Extract the (X, Y) coordinate from the center of the cell holding the provided text.  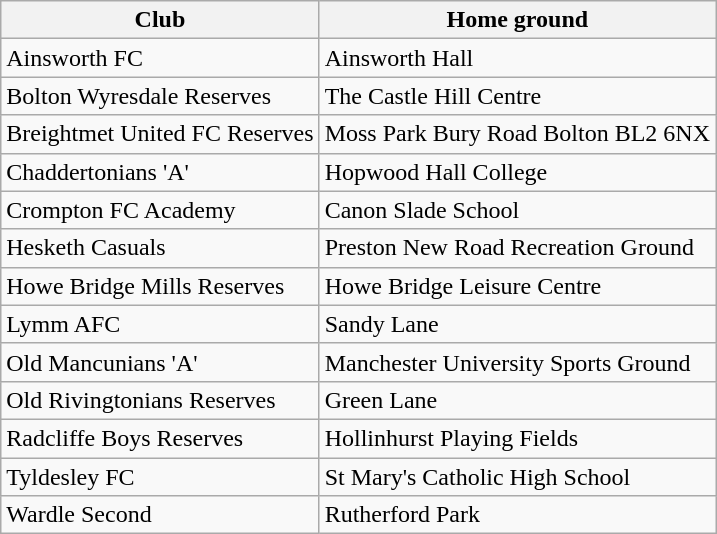
Chaddertonians 'A' (160, 172)
Preston New Road Recreation Ground (517, 248)
Breightmet United FC Reserves (160, 134)
The Castle Hill Centre (517, 96)
Sandy Lane (517, 324)
Howe Bridge Mills Reserves (160, 286)
Wardle Second (160, 515)
Lymm AFC (160, 324)
Hollinhurst Playing Fields (517, 438)
St Mary's Catholic High School (517, 477)
Rutherford Park (517, 515)
Tyldesley FC (160, 477)
Manchester University Sports Ground (517, 362)
Ainsworth FC (160, 58)
Howe Bridge Leisure Centre (517, 286)
Radcliffe Boys Reserves (160, 438)
Hopwood Hall College (517, 172)
Club (160, 20)
Ainsworth Hall (517, 58)
Bolton Wyresdale Reserves (160, 96)
Home ground (517, 20)
Green Lane (517, 400)
Old Mancunians 'A' (160, 362)
Crompton FC Academy (160, 210)
Moss Park Bury Road Bolton BL2 6NX (517, 134)
Hesketh Casuals (160, 248)
Old Rivingtonians Reserves (160, 400)
Canon Slade School (517, 210)
